Output the [x, y] coordinate of the center of the cell containing the given text.  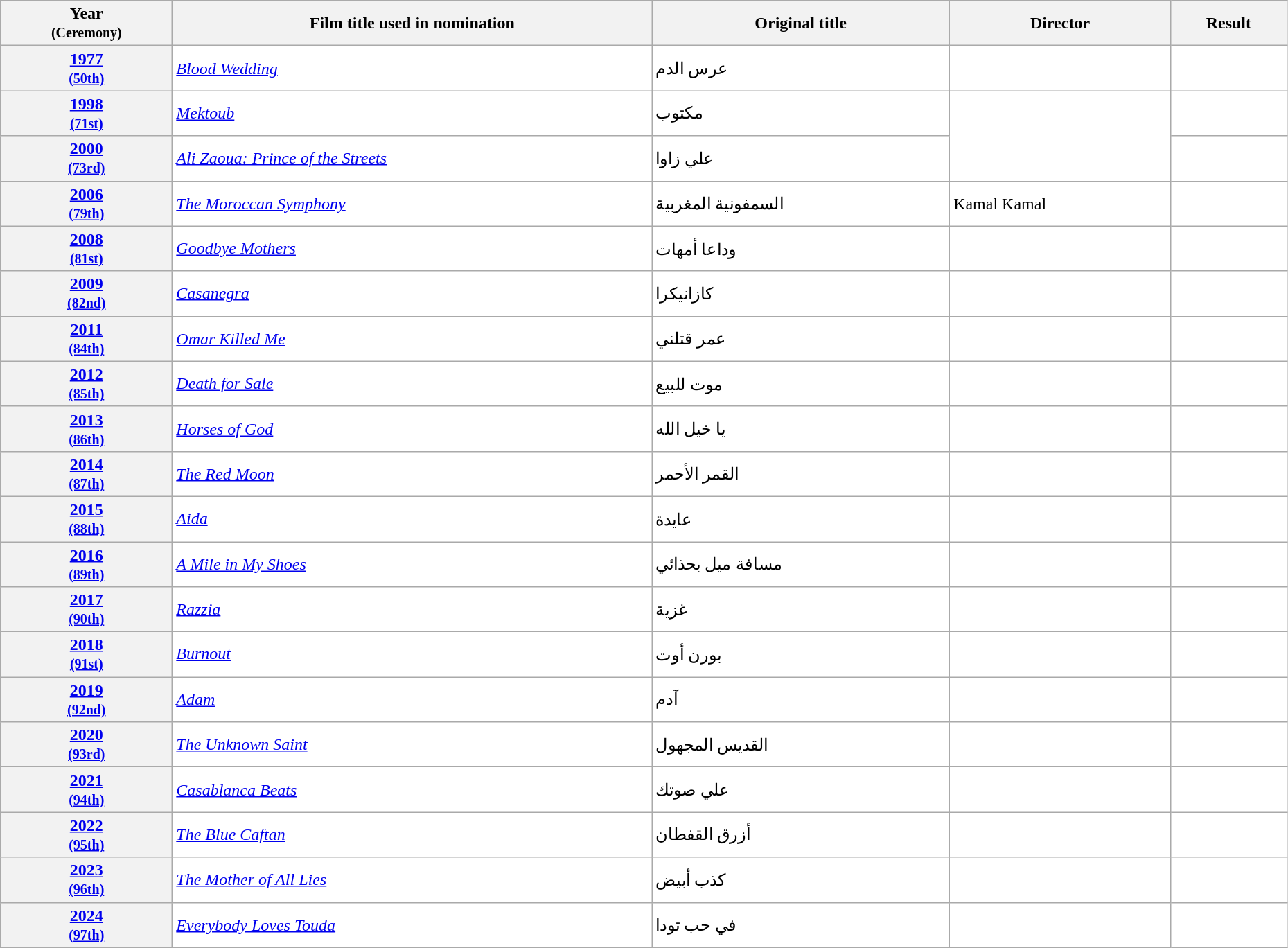
Death for Sale [412, 384]
2012(85th) [87, 384]
2011(84th) [87, 338]
2018(91st) [87, 654]
2019(92nd) [87, 700]
عايدة [801, 518]
Everybody Loves Touda [412, 924]
Director [1060, 24]
Mektoub [412, 114]
Horses of God [412, 428]
وداعا أمهات [801, 248]
Razzia [412, 610]
أزرق القفطان [801, 834]
2023(96th) [87, 880]
عمر قتلني [801, 338]
Burnout [412, 654]
1977(50th) [87, 68]
Film title used in nomination [412, 24]
2022(95th) [87, 834]
Original title [801, 24]
Adam [412, 700]
The Blue Caftan [412, 834]
كازانيكرا [801, 294]
بورن أوت [801, 654]
Kamal Kamal [1060, 204]
Casablanca Beats [412, 790]
2015(88th) [87, 518]
The Moroccan Symphony [412, 204]
موت للبيع [801, 384]
2006(79th) [87, 204]
علي صوتك [801, 790]
القمر الأحمر [801, 474]
2008(81st) [87, 248]
علي زاوا [801, 158]
السمفونية المغربية [801, 204]
2024(97th) [87, 924]
2021(94th) [87, 790]
1998(71st) [87, 114]
عرس الدم [801, 68]
Year(Ceremony) [87, 24]
يا خيل الله [801, 428]
2014(87th) [87, 474]
2016(89th) [87, 564]
2020(93rd) [87, 744]
2013(86th) [87, 428]
آدم [801, 700]
Omar Killed Me [412, 338]
في حب تودا [801, 924]
The Red Moon [412, 474]
مسافة ميل بحذائي [801, 564]
2000(73rd) [87, 158]
Aida [412, 518]
القديس المجهول [801, 744]
Goodbye Mothers [412, 248]
Blood Wedding [412, 68]
كذب أبيض [801, 880]
Result [1228, 24]
Casanegra [412, 294]
2017(90th) [87, 610]
The Mother of All Lies [412, 880]
The Unknown Saint [412, 744]
غزية [801, 610]
Ali Zaoua: Prince of the Streets [412, 158]
2009(82nd) [87, 294]
A Mile in My Shoes [412, 564]
مكتوب [801, 114]
